Extract the [X, Y] coordinate from the center of the cell holding the provided text.  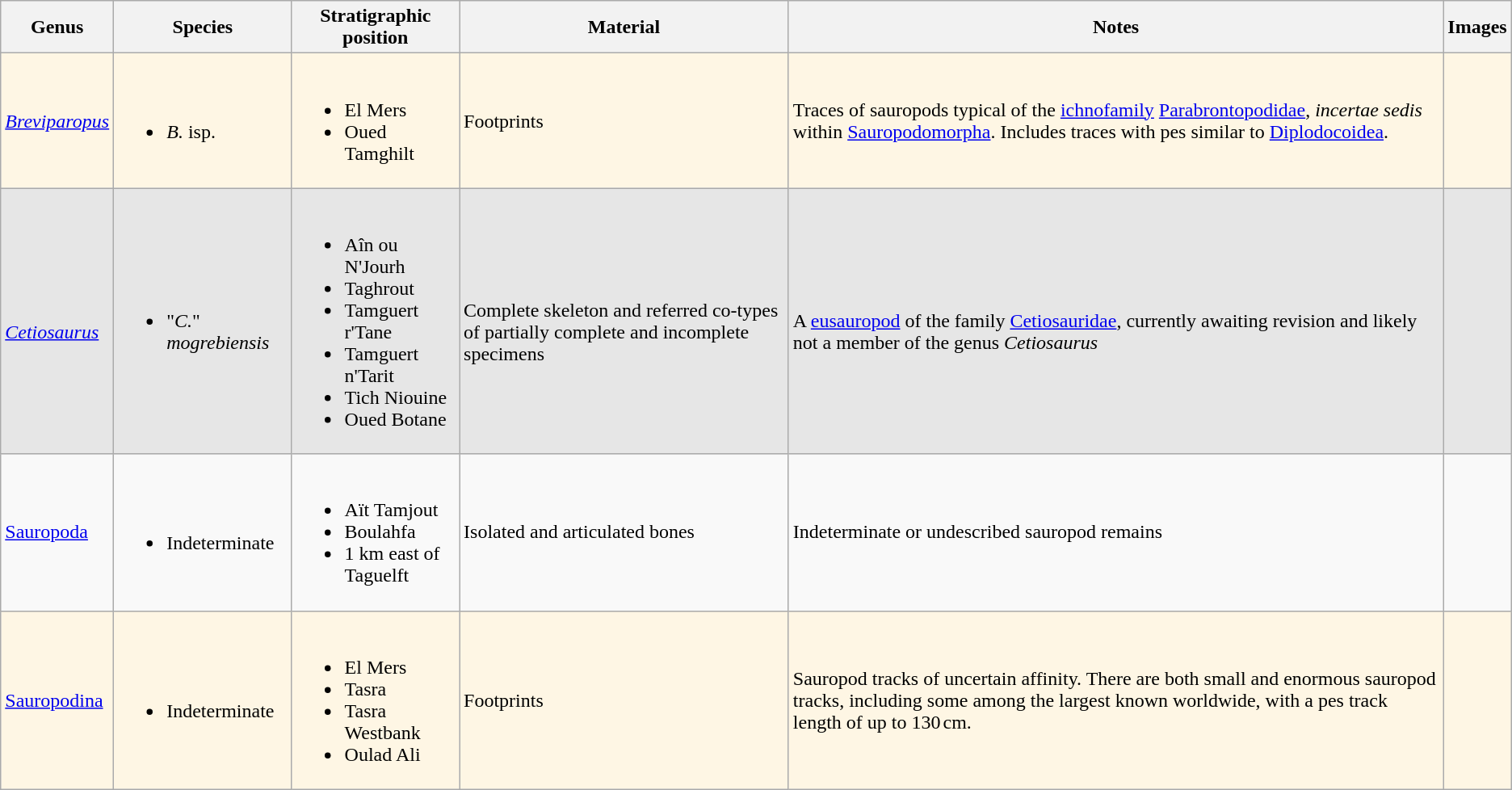
A eusauropod of the family Cetiosauridae, currently awaiting revision and likely not a member of the genus Cetiosaurus [1115, 321]
Sauropoda [57, 532]
El MersOued Tamghilt [375, 121]
B. isp. [203, 121]
Aït TamjoutBoulahfa1 km east of Taguelft [375, 532]
Isolated and articulated bones [624, 532]
"C." mogrebiensis [203, 321]
Material [624, 27]
Notes [1115, 27]
Species [203, 27]
Complete skeleton and referred co-types of partially complete and incomplete specimens [624, 321]
Indeterminate or undescribed sauropod remains [1115, 532]
Breviparopus [57, 121]
Stratigraphic position [375, 27]
Images [1477, 27]
Genus [57, 27]
Aîn ou N'JourhTaghroutTamguert r'TaneTamguert n'TaritTich NiouineOued Botane [375, 321]
Cetiosaurus [57, 321]
El MersTasraTasra WestbankOulad Ali [375, 700]
Sauropodina [57, 700]
